From the cell containing the given text, extract its center point as (X, Y) coordinate. 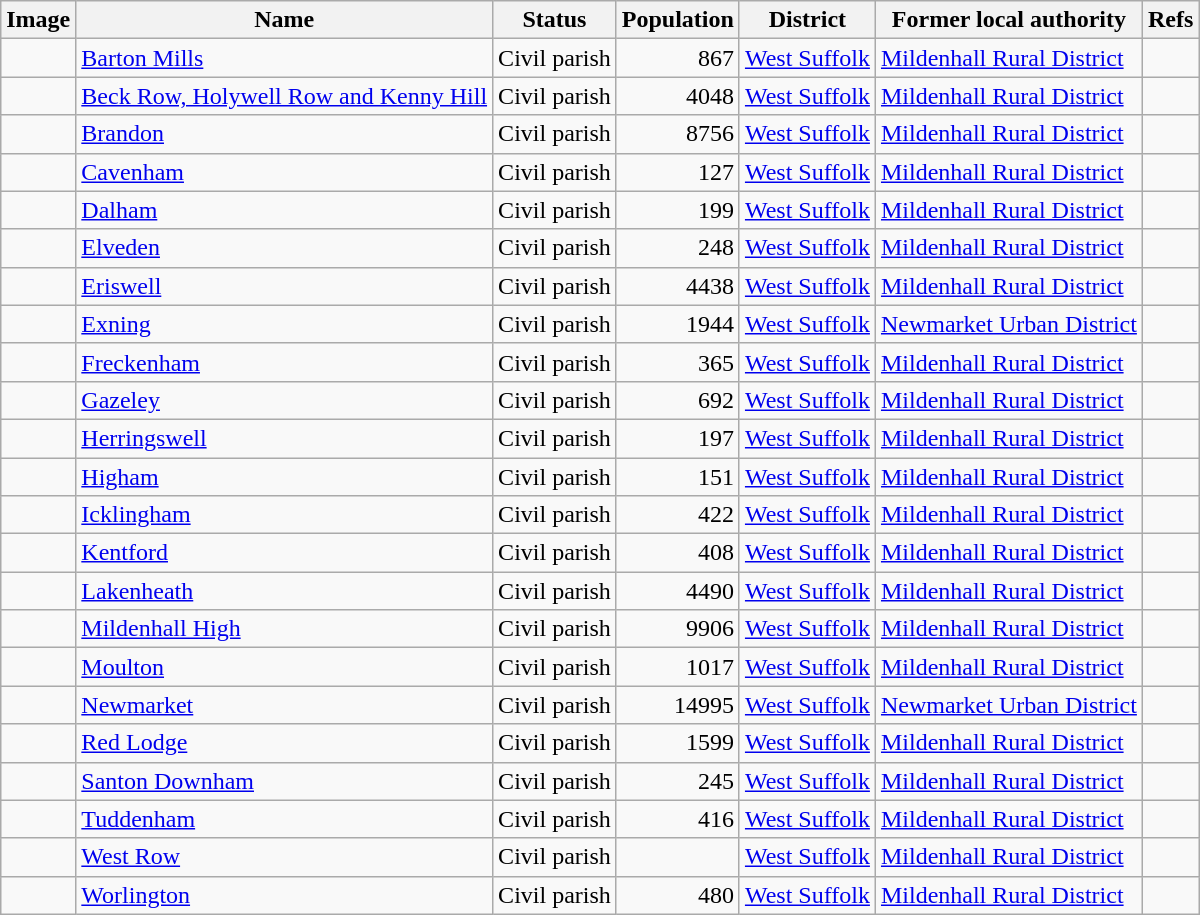
Cavenham (284, 172)
Population (678, 20)
Name (284, 20)
Beck Row, Holywell Row and Kenny Hill (284, 96)
199 (678, 210)
Exning (284, 324)
692 (678, 400)
Former local authority (1008, 20)
Moulton (284, 667)
197 (678, 438)
1599 (678, 743)
Santon Downham (284, 781)
Barton Mills (284, 58)
Image (38, 20)
Higham (284, 477)
Tuddenham (284, 819)
Icklingham (284, 515)
Dalham (284, 210)
Brandon (284, 134)
14995 (678, 705)
Status (555, 20)
4048 (678, 96)
Worlington (284, 895)
4490 (678, 591)
Refs (1170, 20)
1944 (678, 324)
West Row (284, 857)
Herringswell (284, 438)
Red Lodge (284, 743)
416 (678, 819)
9906 (678, 629)
Mildenhall High (284, 629)
Kentford (284, 553)
422 (678, 515)
151 (678, 477)
480 (678, 895)
8756 (678, 134)
867 (678, 58)
Freckenham (284, 362)
248 (678, 248)
Eriswell (284, 286)
Lakenheath (284, 591)
Elveden (284, 248)
245 (678, 781)
4438 (678, 286)
127 (678, 172)
Gazeley (284, 400)
408 (678, 553)
365 (678, 362)
Newmarket (284, 705)
1017 (678, 667)
District (807, 20)
